Identify which cell holds the provided text, then report its (X, Y) central coordinate. 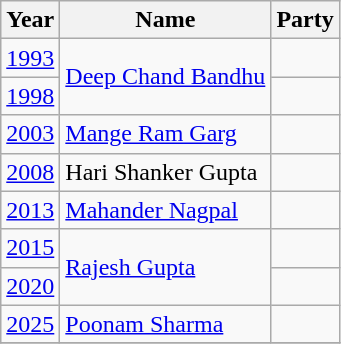
2013 (30, 210)
2020 (30, 286)
Poonam Sharma (166, 324)
Mahander Nagpal (166, 210)
2008 (30, 172)
1998 (30, 96)
Year (30, 20)
1993 (30, 58)
Name (166, 20)
Mange Ram Garg (166, 134)
Hari Shanker Gupta (166, 172)
2015 (30, 248)
2003 (30, 134)
Deep Chand Bandhu (166, 77)
2025 (30, 324)
Party (305, 20)
Rajesh Gupta (166, 267)
